For the text-containing cell, return its midpoint in (X, Y) coordinate format. 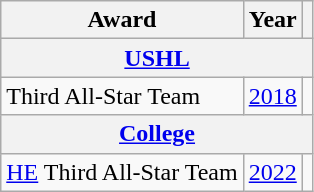
Third All-Star Team (122, 96)
HE Third All-Star Team (122, 172)
USHL (158, 58)
2018 (272, 96)
2022 (272, 172)
Year (272, 20)
College (158, 134)
Award (122, 20)
